Detect which cell encompasses the target text, then output its [X, Y] center coordinate. 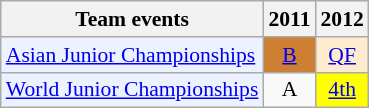
Asian Junior Championships [132, 55]
2011 [289, 19]
A [289, 90]
World Junior Championships [132, 90]
QF [342, 55]
4th [342, 90]
B [289, 55]
2012 [342, 19]
Team events [132, 19]
